Identify which cell holds the provided text, then report its [X, Y] central coordinate. 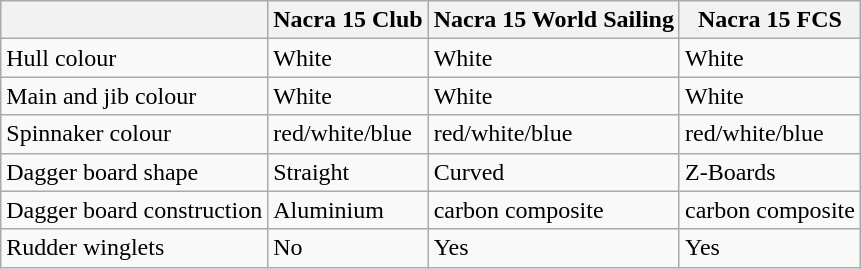
Dagger board shape [134, 172]
Dagger board construction [134, 210]
Nacra 15 FCS [770, 20]
Spinnaker colour [134, 134]
Nacra 15 Club [348, 20]
Main and jib colour [134, 96]
Rudder winglets [134, 248]
Straight [348, 172]
No [348, 248]
Nacra 15 World Sailing [554, 20]
Curved [554, 172]
Hull colour [134, 58]
Aluminium [348, 210]
Z-Boards [770, 172]
